Scan for the cell matching the given text and deliver its (X, Y) coordinate at center. 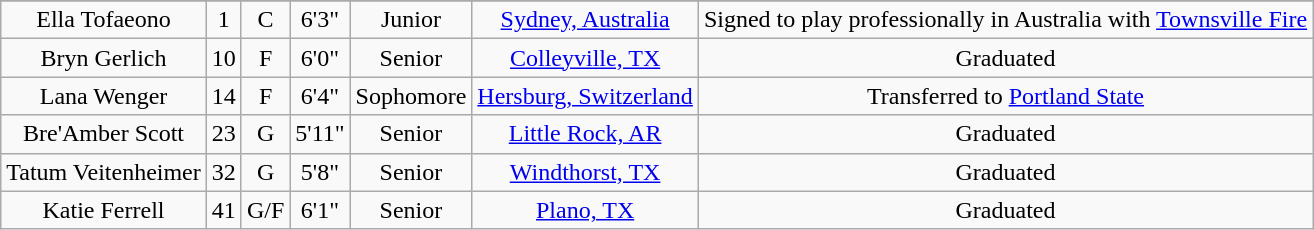
Hersburg, Switzerland (586, 96)
5'8" (320, 172)
Ella Tofaeono (104, 20)
Plano, TX (586, 210)
Lana Wenger (104, 96)
Signed to play professionally in Australia with Townsville Fire (1005, 20)
6'4" (320, 96)
10 (224, 58)
Katie Ferrell (104, 210)
1 (224, 20)
Transferred to Portland State (1005, 96)
41 (224, 210)
23 (224, 134)
6'1" (320, 210)
Junior (411, 20)
Sydney, Australia (586, 20)
14 (224, 96)
G/F (265, 210)
6'0" (320, 58)
Tatum Veitenheimer (104, 172)
6'3" (320, 20)
32 (224, 172)
Bre'Amber Scott (104, 134)
Colleyville, TX (586, 58)
Bryn Gerlich (104, 58)
Windthorst, TX (586, 172)
5'11" (320, 134)
Little Rock, AR (586, 134)
Sophomore (411, 96)
C (265, 20)
